Find where the given text appears and provide that cell's center as [x, y] coordinate. 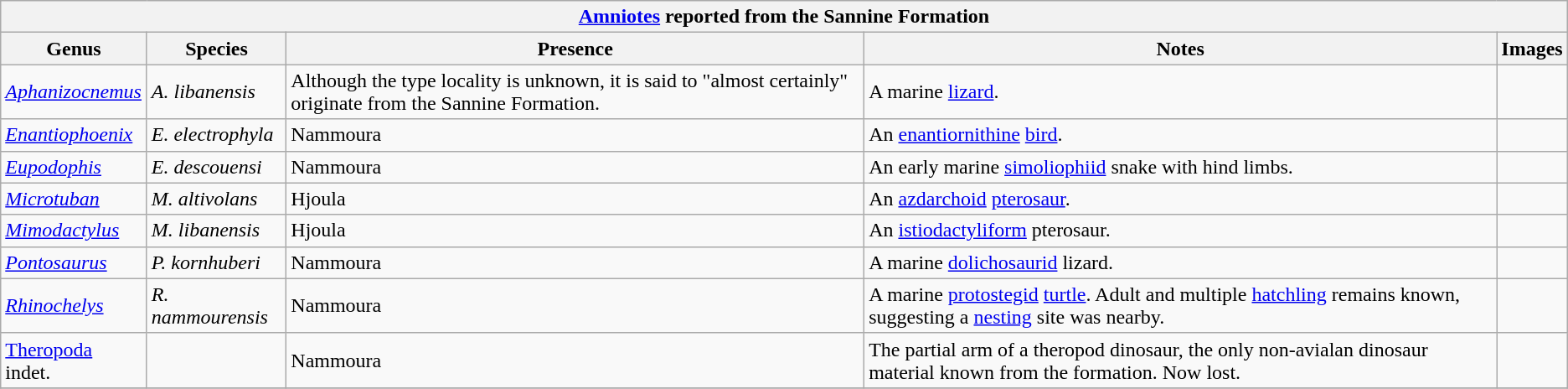
Presence [575, 49]
An enantiornithine bird. [1181, 135]
Images [1532, 49]
A marine lizard. [1181, 92]
P. kornhuberi [216, 262]
E. electrophyla [216, 135]
E. descouensi [216, 167]
Aphanizocnemus [74, 92]
M. altivolans [216, 199]
An azdarchoid pterosaur. [1181, 199]
M. libanensis [216, 231]
An early marine simoliophiid snake with hind limbs. [1181, 167]
Pontosaurus [74, 262]
R. nammourensis [216, 305]
Genus [74, 49]
Theropoda indet. [74, 360]
Eupodophis [74, 167]
Microtuban [74, 199]
Amniotes reported from the Sannine Formation [784, 17]
The partial arm of a theropod dinosaur, the only non-avialan dinosaur material known from the formation. Now lost. [1181, 360]
An istiodactyliform pterosaur. [1181, 231]
Rhinochelys [74, 305]
A. libanensis [216, 92]
A marine dolichosaurid lizard. [1181, 262]
Mimodactylus [74, 231]
Notes [1181, 49]
Enantiophoenix [74, 135]
Species [216, 49]
Although the type locality is unknown, it is said to "almost certainly" originate from the Sannine Formation. [575, 92]
A marine protostegid turtle. Adult and multiple hatchling remains known, suggesting a nesting site was nearby. [1181, 305]
